Determine the [x, y] coordinate at the center of the cell enclosing the given text.  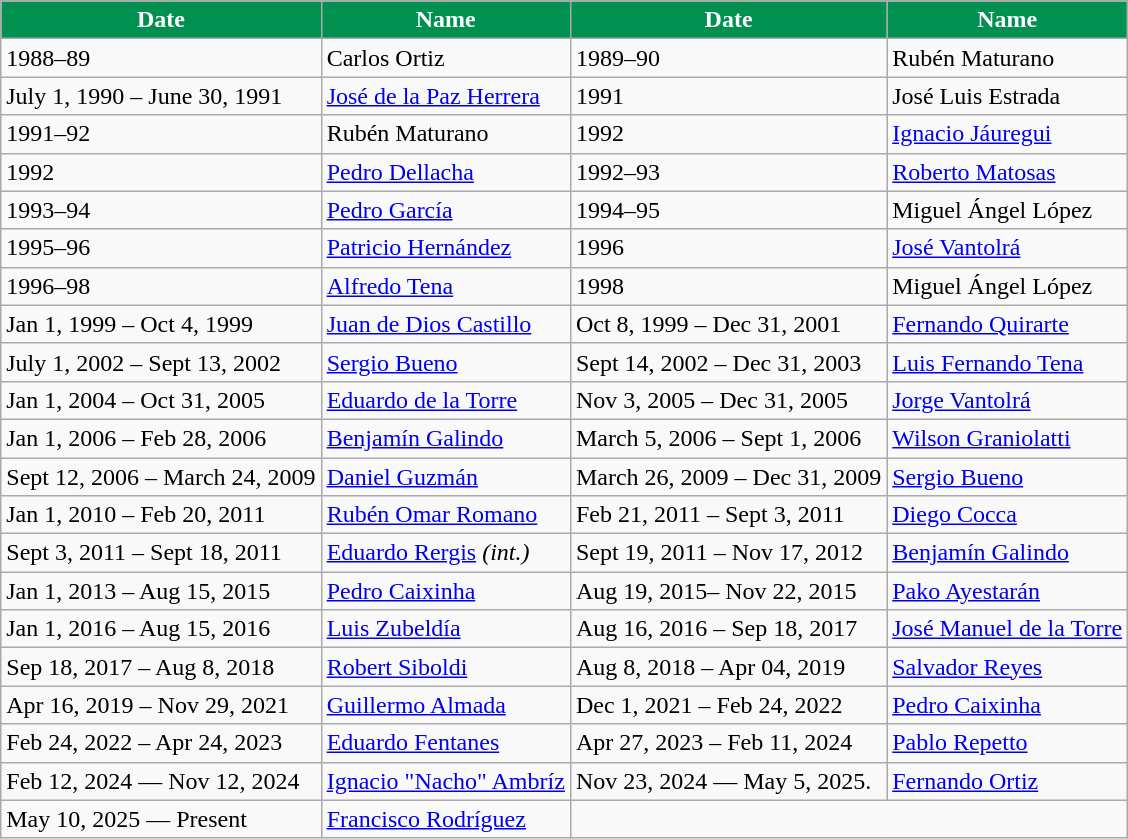
Jan 1, 2016 – Aug 15, 2016 [161, 629]
Guillermo Almada [446, 705]
Apr 27, 2023 – Feb 11, 2024 [728, 743]
Apr 16, 2019 – Nov 29, 2021 [161, 705]
March 26, 2009 – Dec 31, 2009 [728, 477]
Feb 21, 2011 – Sept 3, 2011 [728, 515]
Ignacio Jáuregui [1008, 134]
Pedro Dellacha [446, 172]
July 1, 2002 – Sept 13, 2002 [161, 362]
1992–93 [728, 172]
Sept 14, 2002 – Dec 31, 2003 [728, 362]
Eduardo Rergis (int.) [446, 553]
Aug 8, 2018 – Apr 04, 2019 [728, 667]
1988–89 [161, 58]
July 1, 1990 – June 30, 1991 [161, 96]
Dec 1, 2021 – Feb 24, 2022 [728, 705]
Jorge Vantolrá [1008, 400]
May 10, 2025 — Present [161, 819]
Juan de Dios Castillo [446, 324]
Pablo Repetto [1008, 743]
Roberto Matosas [1008, 172]
Daniel Guzmán [446, 477]
Jan 1, 1999 – Oct 4, 1999 [161, 324]
Sept 12, 2006 – March 24, 2009 [161, 477]
1993–94 [161, 210]
Pedro García [446, 210]
José de la Paz Herrera [446, 96]
1991 [728, 96]
1989–90 [728, 58]
Patricio Hernández [446, 248]
Francisco Rodríguez [446, 819]
Jan 1, 2006 – Feb 28, 2006 [161, 438]
March 5, 2006 – Sept 1, 2006 [728, 438]
Nov 3, 2005 – Dec 31, 2005 [728, 400]
Luis Zubeldía [446, 629]
Sep 18, 2017 – Aug 8, 2018 [161, 667]
Eduardo Fentanes [446, 743]
Aug 16, 2016 – Sep 18, 2017 [728, 629]
Eduardo de la Torre [446, 400]
Salvador Reyes [1008, 667]
Oct 8, 1999 – Dec 31, 2001 [728, 324]
Feb 24, 2022 – Apr 24, 2023 [161, 743]
Robert Siboldi [446, 667]
1998 [728, 286]
Wilson Graniolatti [1008, 438]
Rubén Omar Romano [446, 515]
Ignacio "Nacho" Ambríz [446, 781]
Diego Cocca [1008, 515]
Alfredo Tena [446, 286]
Feb 12, 2024 — Nov 12, 2024 [161, 781]
Jan 1, 2004 – Oct 31, 2005 [161, 400]
Fernando Ortiz [1008, 781]
Sept 3, 2011 – Sept 18, 2011 [161, 553]
Carlos Ortiz [446, 58]
1994–95 [728, 210]
Jan 1, 2013 – Aug 15, 2015 [161, 591]
Pako Ayestarán [1008, 591]
Sept 19, 2011 – Nov 17, 2012 [728, 553]
José Manuel de la Torre [1008, 629]
Nov 23, 2024 — May 5, 2025. [728, 781]
José Luis Estrada [1008, 96]
1996 [728, 248]
1991–92 [161, 134]
Aug 19, 2015– Nov 22, 2015 [728, 591]
Luis Fernando Tena [1008, 362]
1996–98 [161, 286]
Fernando Quirarte [1008, 324]
1995–96 [161, 248]
José Vantolrá [1008, 248]
Jan 1, 2010 – Feb 20, 2011 [161, 515]
